Locate the cell with the specified text and output its (X, Y) center coordinate. 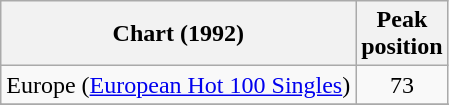
Chart (1992) (178, 34)
Europe (European Hot 100 Singles) (178, 85)
Peakposition (402, 34)
73 (402, 85)
